Pinpoint the cell where the given text exists, returning its (X, Y) midpoint coordinate. 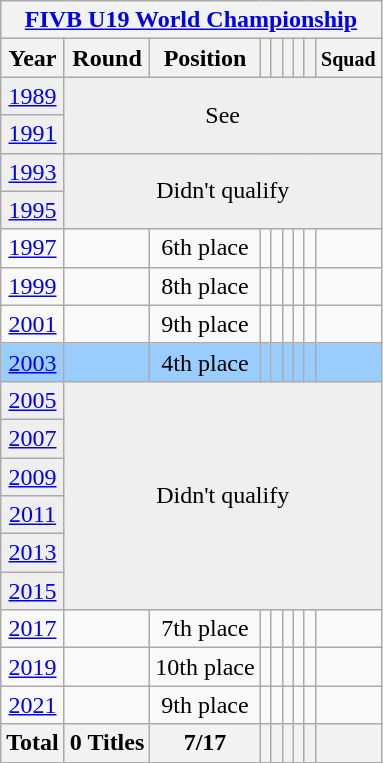
10th place (205, 667)
Total (33, 743)
8th place (205, 286)
1989 (33, 96)
Year (33, 58)
7/17 (205, 743)
1999 (33, 286)
2021 (33, 705)
Position (205, 58)
1995 (33, 210)
6th place (205, 248)
FIVB U19 World Championship (191, 20)
Round (107, 58)
7th place (205, 629)
See (222, 115)
2015 (33, 591)
2017 (33, 629)
1991 (33, 134)
2011 (33, 515)
2003 (33, 362)
1997 (33, 248)
2001 (33, 324)
2007 (33, 438)
Squad (348, 58)
2005 (33, 400)
0 Titles (107, 743)
2009 (33, 477)
1993 (33, 172)
2013 (33, 553)
2019 (33, 667)
4th place (205, 362)
